Detect which cell encompasses the target text, then output its [x, y] center coordinate. 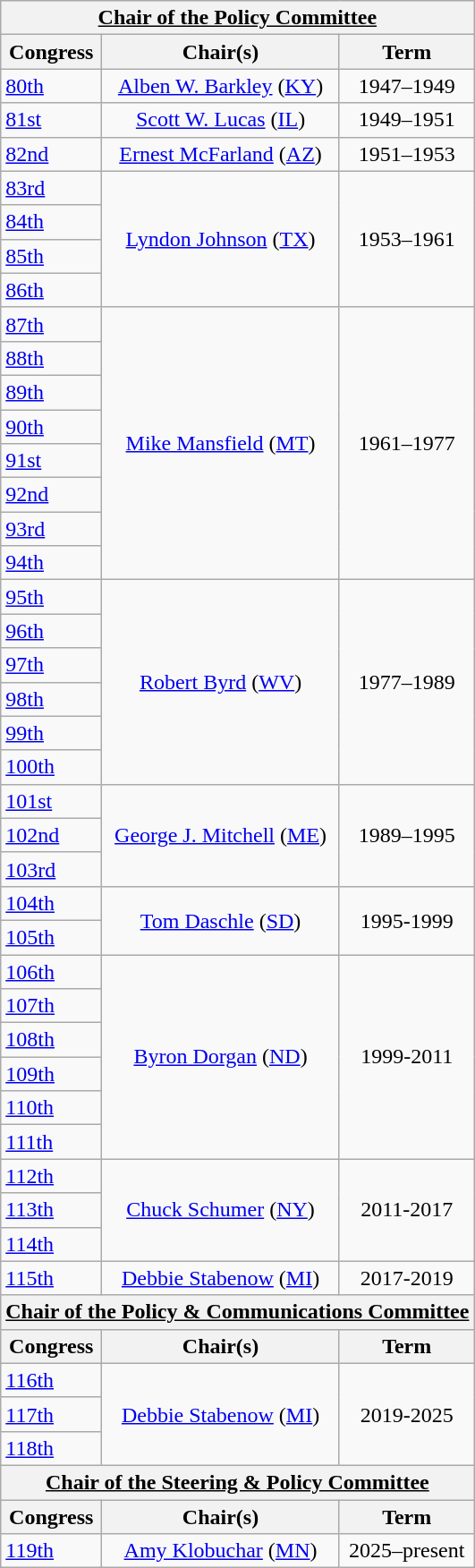
Lyndon Johnson (TX) [221, 239]
95th [52, 597]
George J. Mitchell (ME) [221, 835]
Alben W. Barkley (KY) [221, 86]
105th [52, 937]
2017-2019 [406, 1278]
103rd [52, 869]
Chair of the Steering & Policy Committee [238, 1482]
Chair of the Policy Committee [238, 18]
Ernest McFarland (AZ) [221, 154]
85th [52, 256]
112th [52, 1176]
109th [52, 1074]
2019-2025 [406, 1414]
100th [52, 767]
99th [52, 733]
82nd [52, 154]
80th [52, 86]
117th [52, 1414]
Mike Mansfield (MT) [221, 443]
113th [52, 1210]
84th [52, 222]
106th [52, 971]
Robert Byrd (WV) [221, 682]
107th [52, 1006]
94th [52, 563]
1951–1953 [406, 154]
101st [52, 801]
1977–1989 [406, 682]
90th [52, 427]
111th [52, 1142]
83rd [52, 188]
1953–1961 [406, 239]
114th [52, 1244]
102nd [52, 835]
108th [52, 1040]
2025–present [406, 1551]
Chuck Schumer (NY) [221, 1210]
1995-1999 [406, 920]
96th [52, 631]
92nd [52, 495]
91st [52, 461]
115th [52, 1278]
89th [52, 392]
110th [52, 1108]
118th [52, 1448]
Tom Daschle (SD) [221, 920]
104th [52, 903]
Scott W. Lucas (IL) [221, 120]
2011-2017 [406, 1210]
88th [52, 358]
87th [52, 324]
Chair of the Policy & Communications Committee [238, 1312]
1989–1995 [406, 835]
1947–1949 [406, 86]
Amy Klobuchar (MN) [221, 1551]
1999-2011 [406, 1056]
97th [52, 665]
119th [52, 1551]
98th [52, 699]
93rd [52, 529]
1949–1951 [406, 120]
116th [52, 1380]
Byron Dorgan (ND) [221, 1056]
81st [52, 120]
86th [52, 290]
1961–1977 [406, 443]
